Detect which cell encompasses the target text, then output its [x, y] center coordinate. 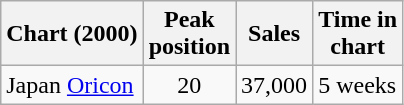
Japan Oricon [72, 85]
Chart (2000) [72, 34]
Time inchart [358, 34]
Sales [274, 34]
20 [189, 85]
37,000 [274, 85]
5 weeks [358, 85]
Peakposition [189, 34]
